Locate the cell with the specified text and output its (X, Y) center coordinate. 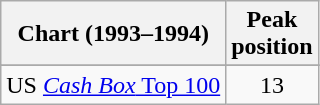
Chart (1993–1994) (114, 34)
US Cash Box Top 100 (114, 85)
13 (272, 85)
Peakposition (272, 34)
